Search for the cell housing the specified text and yield its [X, Y] center coordinate. 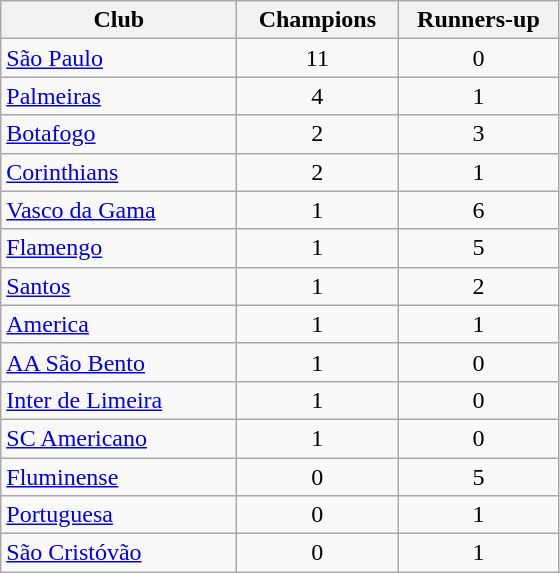
6 [478, 210]
São Paulo [119, 58]
Portuguesa [119, 515]
Corinthians [119, 172]
Flamengo [119, 248]
SC Americano [119, 438]
Club [119, 20]
São Cristóvão [119, 553]
3 [478, 134]
Inter de Limeira [119, 400]
Santos [119, 286]
11 [318, 58]
Fluminense [119, 477]
Palmeiras [119, 96]
Vasco da Gama [119, 210]
Champions [318, 20]
America [119, 324]
Botafogo [119, 134]
4 [318, 96]
Runners-up [478, 20]
AA São Bento [119, 362]
